Return (x, y) of the center of cell containing provided text 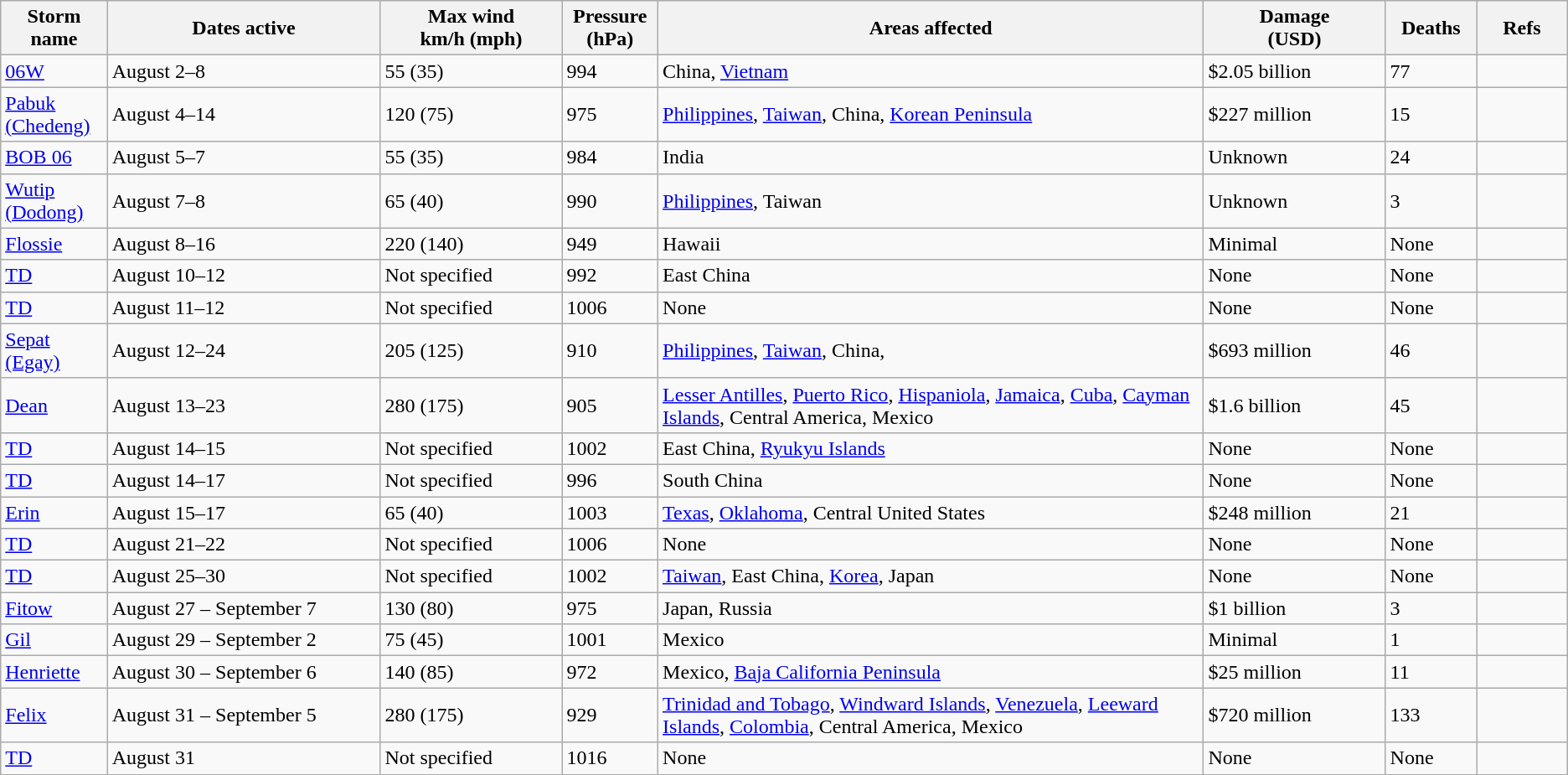
1016 (610, 758)
India (931, 158)
Felix (54, 716)
21 (1431, 512)
August 15–17 (244, 512)
Hawaii (931, 244)
Philippines, Taiwan, China, Korean Peninsula (931, 114)
East China, Ryukyu Islands (931, 448)
Fitow (54, 608)
1001 (610, 640)
$248 million (1295, 512)
August 5–7 (244, 158)
Lesser Antilles, Puerto Rico, Hispaniola, Jamaica, Cuba, Cayman Islands, Central America, Mexico (931, 406)
Taiwan, East China, Korea, Japan (931, 576)
Deaths (1431, 28)
August 10–12 (244, 276)
Pabuk (Chedeng) (54, 114)
Sepat (Egay) (54, 350)
August 14–17 (244, 480)
133 (1431, 716)
205 (125) (471, 350)
South China (931, 480)
24 (1431, 158)
August 2–8 (244, 71)
Mexico, Baja California Peninsula (931, 672)
46 (1431, 350)
Henriette (54, 672)
August 11–12 (244, 307)
1 (1431, 640)
11 (1431, 672)
August 21–22 (244, 545)
06W (54, 71)
August 27 – September 7 (244, 608)
August 14–15 (244, 448)
East China (931, 276)
Wutip (Dodong) (54, 201)
August 7–8 (244, 201)
Dates active (244, 28)
994 (610, 71)
Max windkm/h (mph) (471, 28)
Texas, Oklahoma, Central United States (931, 512)
910 (610, 350)
$227 million (1295, 114)
15 (1431, 114)
$1.6 billion (1295, 406)
75 (45) (471, 640)
Pressure(hPa) (610, 28)
Storm name (54, 28)
929 (610, 716)
Flossie (54, 244)
220 (140) (471, 244)
Damage(USD) (1295, 28)
120 (75) (471, 114)
Refs (1523, 28)
$25 million (1295, 672)
August 13–23 (244, 406)
990 (610, 201)
August 8–16 (244, 244)
140 (85) (471, 672)
$693 million (1295, 350)
China, Vietnam (931, 71)
$720 million (1295, 716)
130 (80) (471, 608)
949 (610, 244)
Mexico (931, 640)
Areas affected (931, 28)
$1 billion (1295, 608)
August 4–14 (244, 114)
984 (610, 158)
August 25–30 (244, 576)
996 (610, 480)
Gil (54, 640)
August 29 – September 2 (244, 640)
905 (610, 406)
992 (610, 276)
$2.05 billion (1295, 71)
August 30 – September 6 (244, 672)
Philippines, Taiwan, China, (931, 350)
Japan, Russia (931, 608)
Dean (54, 406)
Trinidad and Tobago, Windward Islands, Venezuela, Leeward Islands, Colombia, Central America, Mexico (931, 716)
77 (1431, 71)
45 (1431, 406)
BOB 06 (54, 158)
1003 (610, 512)
Erin (54, 512)
August 31 (244, 758)
August 12–24 (244, 350)
Philippines, Taiwan (931, 201)
August 31 – September 5 (244, 716)
972 (610, 672)
